Identify which cell holds the provided text, then report its [x, y] central coordinate. 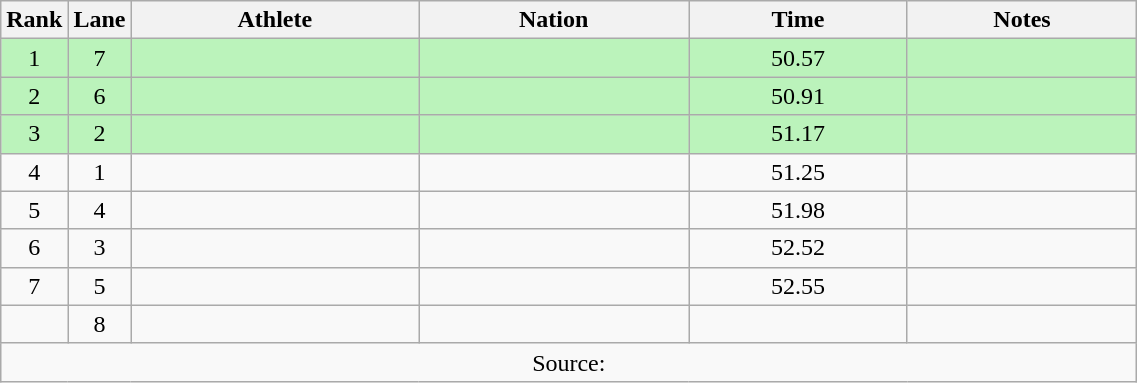
Source: [569, 362]
51.25 [798, 172]
Notes [1022, 20]
52.55 [798, 286]
50.57 [798, 58]
51.17 [798, 134]
50.91 [798, 96]
Athlete [275, 20]
Nation [554, 20]
Rank [34, 20]
51.98 [798, 210]
52.52 [798, 248]
8 [100, 324]
Lane [100, 20]
Time [798, 20]
